Search for the cell housing the specified text and yield its (X, Y) center coordinate. 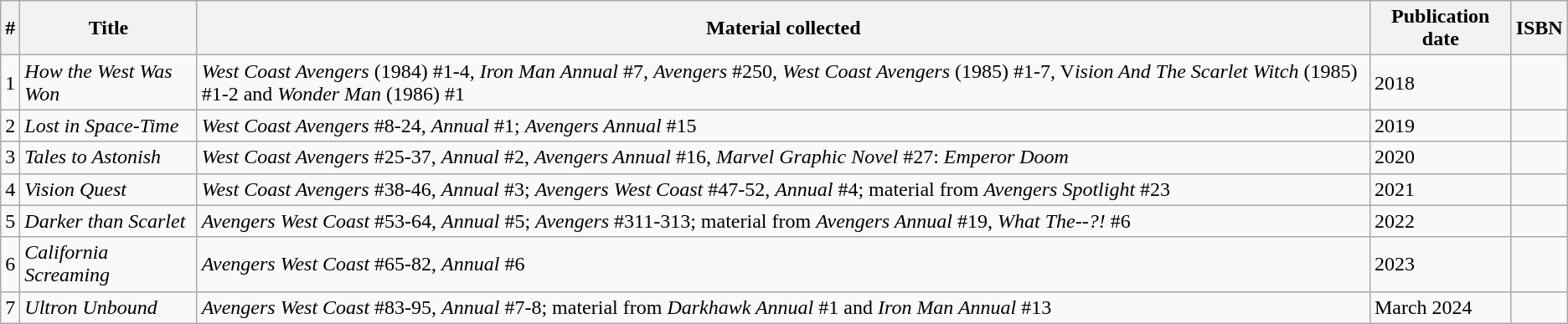
6 (10, 265)
2018 (1441, 82)
Title (109, 28)
Tales to Astonish (109, 157)
West Coast Avengers #25-37, Annual #2, Avengers Annual #16, Marvel Graphic Novel #27: Emperor Doom (783, 157)
2023 (1441, 265)
Ultron Unbound (109, 307)
2021 (1441, 189)
2 (10, 126)
West Coast Avengers #8-24, Annual #1; Avengers Annual #15 (783, 126)
2022 (1441, 221)
# (10, 28)
2020 (1441, 157)
2019 (1441, 126)
Lost in Space-Time (109, 126)
5 (10, 221)
Vision Quest (109, 189)
March 2024 (1441, 307)
Avengers West Coast #53-64, Annual #5; Avengers #311-313; material from Avengers Annual #19, What The--?! #6 (783, 221)
Darker than Scarlet (109, 221)
How the West Was Won (109, 82)
ISBN (1540, 28)
California Screaming (109, 265)
Avengers West Coast #83-95, Annual #7-8; material from Darkhawk Annual #1 and Iron Man Annual #13 (783, 307)
3 (10, 157)
Publication date (1441, 28)
4 (10, 189)
Material collected (783, 28)
7 (10, 307)
West Coast Avengers #38-46, Annual #3; Avengers West Coast #47-52, Annual #4; material from Avengers Spotlight #23 (783, 189)
1 (10, 82)
Avengers West Coast #65-82, Annual #6 (783, 265)
